Scan for the cell matching the given text and deliver its (x, y) coordinate at center. 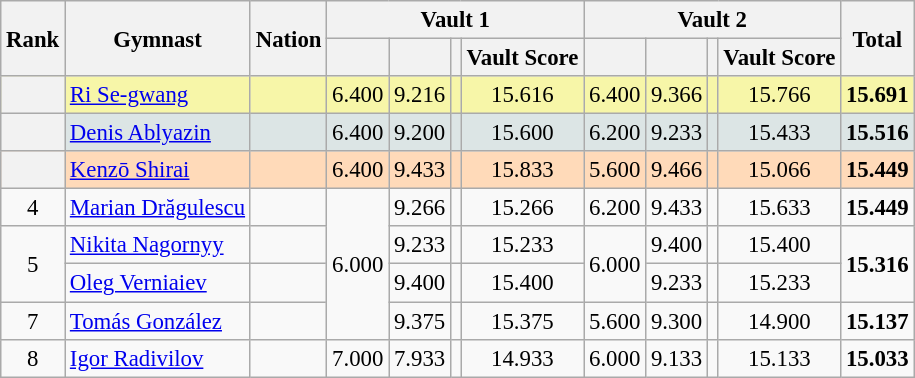
15.137 (878, 321)
15.600 (522, 133)
15.266 (522, 208)
Vault 1 (456, 20)
7 (33, 321)
15.516 (878, 133)
Kenzō Shirai (158, 170)
15.833 (522, 170)
15.375 (522, 321)
8 (33, 358)
9.133 (677, 358)
Marian Drăgulescu (158, 208)
9.375 (420, 321)
5 (33, 264)
Oleg Verniaiev (158, 283)
15.633 (780, 208)
7.000 (358, 358)
Nation (288, 38)
15.316 (878, 264)
Gymnast (158, 38)
Nikita Nagornyy (158, 245)
15.433 (780, 133)
15.133 (780, 358)
7.933 (420, 358)
Vault 2 (712, 20)
Rank (33, 38)
14.900 (780, 321)
9.466 (677, 170)
Igor Radivilov (158, 358)
9.366 (677, 95)
Denis Ablyazin (158, 133)
Ri Se-gwang (158, 95)
14.933 (522, 358)
9.266 (420, 208)
Total (878, 38)
4 (33, 208)
15.616 (522, 95)
9.216 (420, 95)
9.300 (677, 321)
15.691 (878, 95)
15.033 (878, 358)
15.766 (780, 95)
15.066 (780, 170)
9.200 (420, 133)
Tomás González (158, 321)
